Capture the cell that displays the provided text and extract its (x, y) central coordinate. 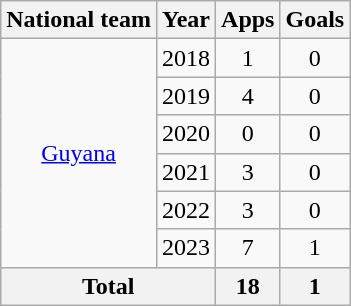
18 (248, 286)
Guyana (79, 153)
2022 (186, 210)
2021 (186, 172)
National team (79, 20)
2020 (186, 134)
Total (108, 286)
2023 (186, 248)
Goals (315, 20)
4 (248, 96)
2018 (186, 58)
2019 (186, 96)
Year (186, 20)
7 (248, 248)
Apps (248, 20)
